Scan for the cell matching the given text and deliver its [X, Y] coordinate at center. 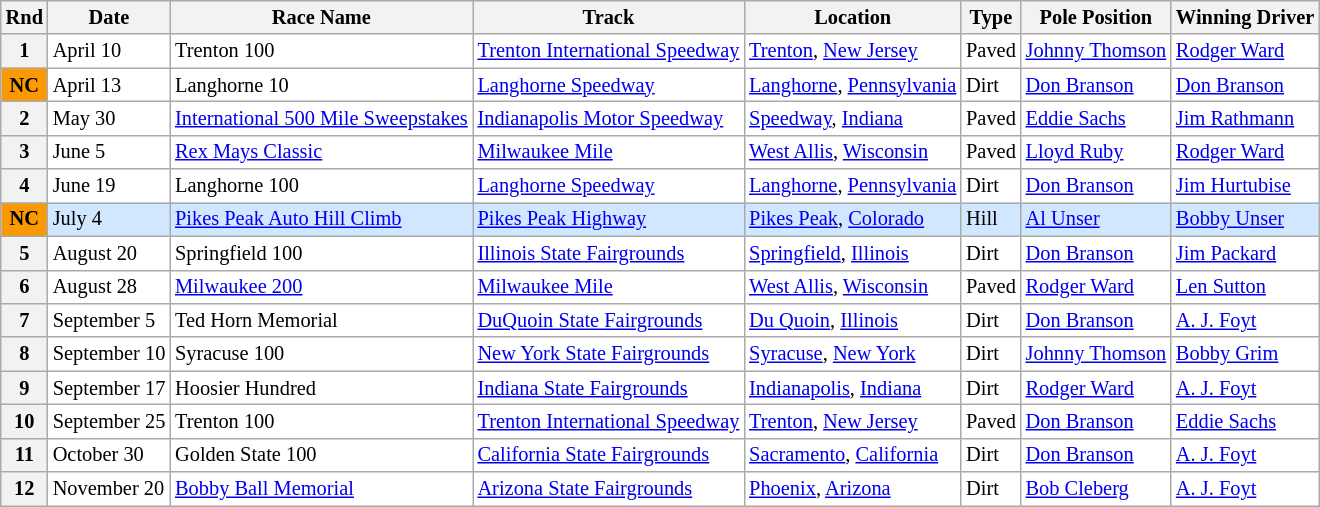
11 [24, 455]
DuQuoin State Fairgrounds [609, 320]
Rnd [24, 17]
12 [24, 489]
Speedway, Indiana [852, 118]
Illinois State Fairgrounds [609, 253]
Bobby Grim [1245, 354]
Indianapolis Motor Speedway [609, 118]
4 [24, 186]
Pikes Peak Auto Hill Climb [321, 219]
8 [24, 354]
Rex Mays Classic [321, 152]
September 25 [109, 421]
6 [24, 287]
Pikes Peak Highway [609, 219]
Langhorne 100 [321, 186]
Syracuse 100 [321, 354]
Location [852, 17]
5 [24, 253]
7 [24, 320]
Springfield 100 [321, 253]
Phoenix, Arizona [852, 489]
3 [24, 152]
Al Unser [1096, 219]
Bob Cleberg [1096, 489]
Pikes Peak, Colorado [852, 219]
April 13 [109, 85]
Ted Horn Memorial [321, 320]
California State Fairgrounds [609, 455]
Len Sutton [1245, 287]
1 [24, 51]
Indianapolis, Indiana [852, 388]
October 30 [109, 455]
New York State Fairgrounds [609, 354]
Pole Position [1096, 17]
Winning Driver [1245, 17]
Springfield, Illinois [852, 253]
Track [609, 17]
10 [24, 421]
Milwaukee 200 [321, 287]
Jim Rathmann [1245, 118]
August 20 [109, 253]
Type [991, 17]
June 5 [109, 152]
Langhorne 10 [321, 85]
Race Name [321, 17]
Lloyd Ruby [1096, 152]
2 [24, 118]
November 20 [109, 489]
Du Quoin, Illinois [852, 320]
Indiana State Fairgrounds [609, 388]
Golden State 100 [321, 455]
9 [24, 388]
August 28 [109, 287]
September 5 [109, 320]
July 4 [109, 219]
May 30 [109, 118]
Hill [991, 219]
Jim Packard [1245, 253]
June 19 [109, 186]
Jim Hurtubise [1245, 186]
September 10 [109, 354]
Hoosier Hundred [321, 388]
Syracuse, New York [852, 354]
Bobby Unser [1245, 219]
Bobby Ball Memorial [321, 489]
Sacramento, California [852, 455]
International 500 Mile Sweepstakes [321, 118]
April 10 [109, 51]
September 17 [109, 388]
Date [109, 17]
Arizona State Fairgrounds [609, 489]
